Identify which cell holds the provided text, then report its (X, Y) central coordinate. 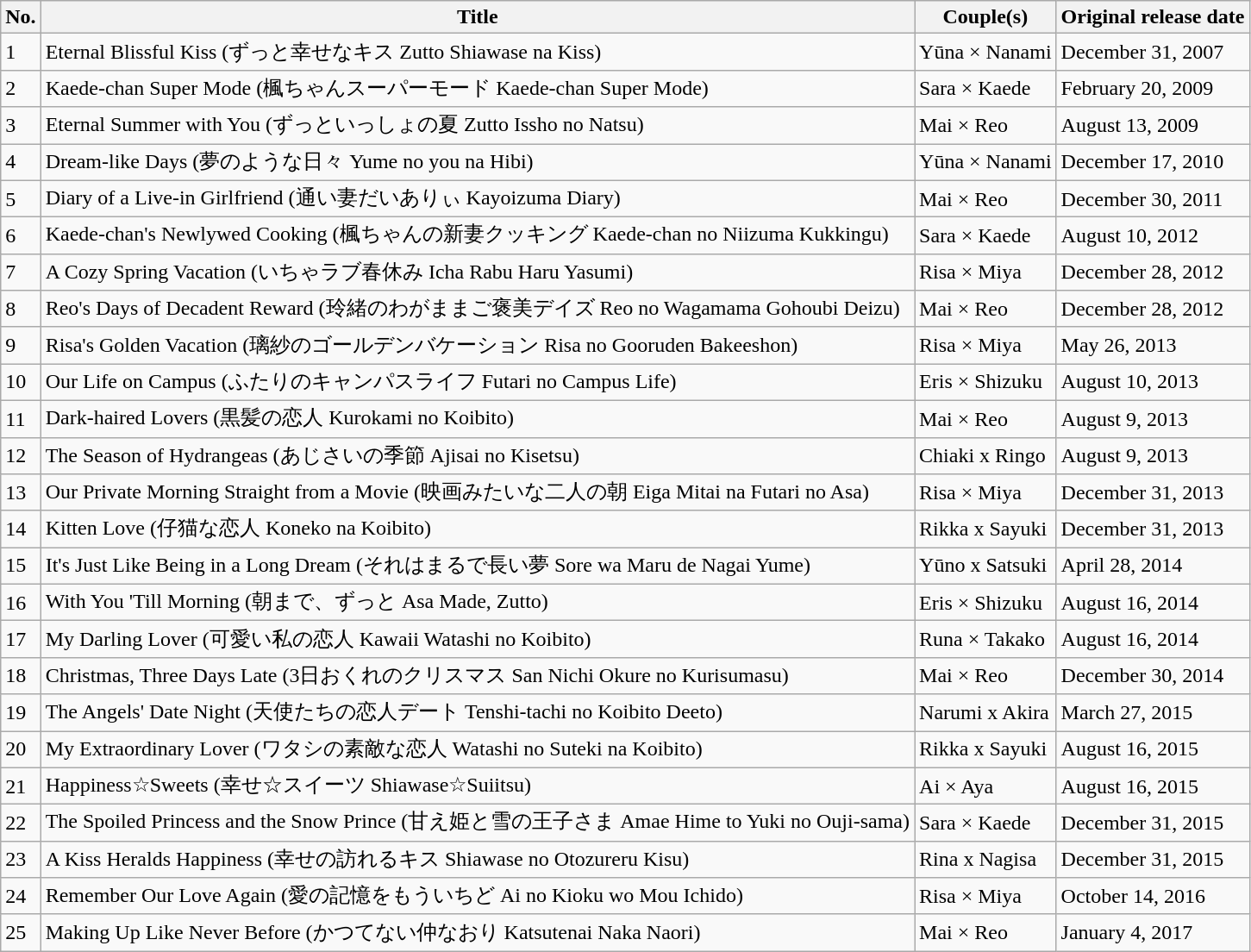
Kaede-chan Super Mode (楓ちゃんスーパーモード Kaede-chan Super Mode) (478, 88)
Happiness☆Sweets (幸せ☆スイーツ Shiawase☆Suiitsu) (478, 786)
1 (21, 52)
Eternal Summer with You (ずっといっしょの夏 Zutto Issho no Natsu) (478, 126)
13 (21, 493)
5 (21, 198)
Kitten Love (仔猫な恋人 Koneko na Koibito) (478, 529)
Our Private Morning Straight from a Movie (映画みたいな二人の朝 Eiga Mitai na Futari no Asa) (478, 493)
24 (21, 897)
February 20, 2009 (1153, 88)
Christmas, Three Days Late (3日おくれのクリスマス San Nichi Okure no Kurisumasu) (478, 676)
22 (21, 823)
25 (21, 933)
23 (21, 859)
Kaede-chan's Newlywed Cooking (楓ちゃんの新妻クッキング Kaede-chan no Niizuma Kukkingu) (478, 236)
October 14, 2016 (1153, 897)
10 (21, 383)
Ai × Aya (986, 786)
Title (478, 17)
19 (21, 712)
March 27, 2015 (1153, 712)
2 (21, 88)
August 10, 2012 (1153, 236)
Dark-haired Lovers (黒髪の恋人 Kurokami no Koibito) (478, 419)
8 (21, 309)
15 (21, 566)
My Extraordinary Lover (ワタシの素敵な恋人 Watashi no Suteki na Koibito) (478, 750)
The Season of Hydrangeas (あじさいの季節 Ajisai no Kisetsu) (478, 455)
January 4, 2017 (1153, 933)
The Angels' Date Night (天使たちの恋人デート Tenshi-tachi no Koibito Deeto) (478, 712)
My Darling Lover (可愛い私の恋人 Kawaii Watashi no Koibito) (478, 640)
Rina x Nagisa (986, 859)
21 (21, 786)
9 (21, 345)
May 26, 2013 (1153, 345)
12 (21, 455)
Making Up Like Never Before (かつてない仲なおり Katsutenai Naka Naori) (478, 933)
Narumi x Akira (986, 712)
Runa × Takako (986, 640)
December 30, 2011 (1153, 198)
Couple(s) (986, 17)
The Spoiled Princess and the Snow Prince (甘え姫と雪の王子さま Amae Hime to Yuki no Ouji-sama) (478, 823)
17 (21, 640)
Diary of a Live-in Girlfriend (通い妻だいありぃ Kayoizuma Diary) (478, 198)
With You 'Till Morning (朝まで、ずっと Asa Made, Zutto) (478, 602)
6 (21, 236)
August 10, 2013 (1153, 383)
Chiaki x Ringo (986, 455)
It's Just Like Being in a Long Dream (それはまるで長い夢 Sore wa Maru de Nagai Yume) (478, 566)
16 (21, 602)
Yūno x Satsuki (986, 566)
3 (21, 126)
A Cozy Spring Vacation (いちゃラブ春休み Icha Rabu Haru Yasumi) (478, 272)
A Kiss Heralds Happiness (幸せの訪れるキス Shiawase no Otozureru Kisu) (478, 859)
7 (21, 272)
Dream-like Days (夢のような日々 Yume no you na Hibi) (478, 162)
December 17, 2010 (1153, 162)
Risa's Golden Vacation (璃紗のゴールデンバケーション Risa no Gooruden Bakeeshon) (478, 345)
No. (21, 17)
18 (21, 676)
4 (21, 162)
Eternal Blissful Kiss (ずっと幸せなキス Zutto Shiawase na Kiss) (478, 52)
April 28, 2014 (1153, 566)
August 13, 2009 (1153, 126)
20 (21, 750)
Our Life on Campus (ふたりのキャンパスライフ Futari no Campus Life) (478, 383)
11 (21, 419)
Original release date (1153, 17)
Reo's Days of Decadent Reward (玲緒のわがままご褒美デイズ Reo no Wagamama Gohoubi Deizu) (478, 309)
14 (21, 529)
December 30, 2014 (1153, 676)
Remember Our Love Again (愛の記憶をもういちど Ai no Kioku wo Mou Ichido) (478, 897)
December 31, 2007 (1153, 52)
